Extract the [x, y] coordinate from the center of the cell holding the provided text.  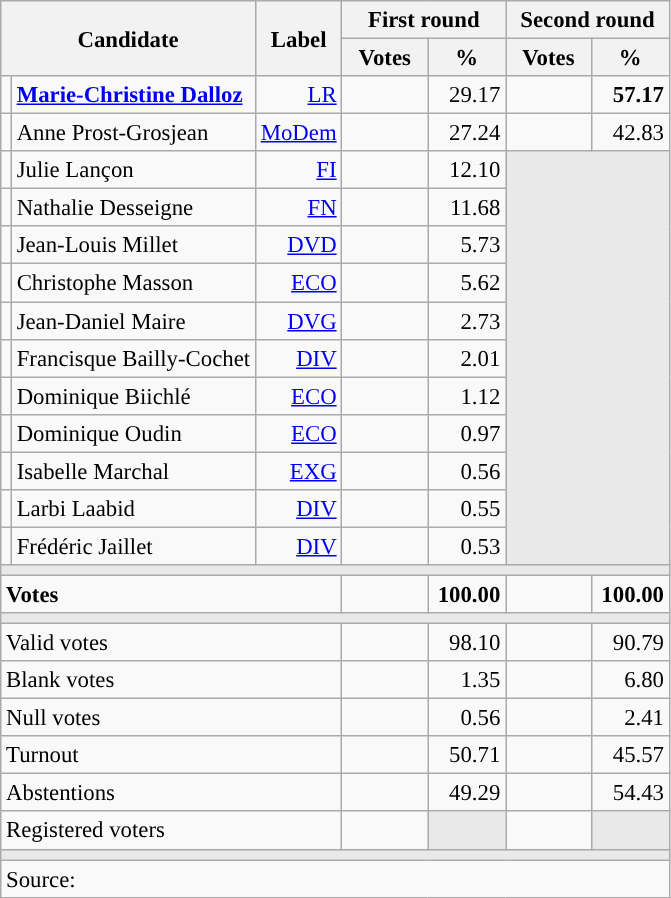
29.17 [467, 95]
Turnout [172, 755]
Abstentions [172, 793]
Jean-Daniel Maire [133, 321]
2.73 [467, 321]
6.80 [630, 680]
Second round [588, 20]
Candidate [128, 38]
Null votes [172, 718]
LR [298, 95]
DVD [298, 245]
11.68 [467, 208]
FI [298, 170]
Francisque Bailly-Cochet [133, 358]
90.79 [630, 643]
98.10 [467, 643]
Jean-Louis Millet [133, 245]
12.10 [467, 170]
Larbi Laabid [133, 509]
Dominique Biichlé [133, 396]
45.57 [630, 755]
5.73 [467, 245]
Blank votes [172, 680]
Dominique Oudin [133, 433]
Source: [336, 879]
57.17 [630, 95]
FN [298, 208]
Label [298, 38]
49.29 [467, 793]
5.62 [467, 283]
Isabelle Marchal [133, 471]
2.01 [467, 358]
0.55 [467, 509]
Frédéric Jaillet [133, 546]
DVG [298, 321]
EXG [298, 471]
Valid votes [172, 643]
42.83 [630, 133]
1.35 [467, 680]
2.41 [630, 718]
First round [424, 20]
Anne Prost-Grosjean [133, 133]
0.97 [467, 433]
MoDem [298, 133]
54.43 [630, 793]
50.71 [467, 755]
27.24 [467, 133]
0.53 [467, 546]
1.12 [467, 396]
Christophe Masson [133, 283]
Marie-Christine Dalloz [133, 95]
Julie Lançon [133, 170]
Nathalie Desseigne [133, 208]
Registered voters [172, 831]
